For the text-containing cell, return its midpoint in [X, Y] coordinate format. 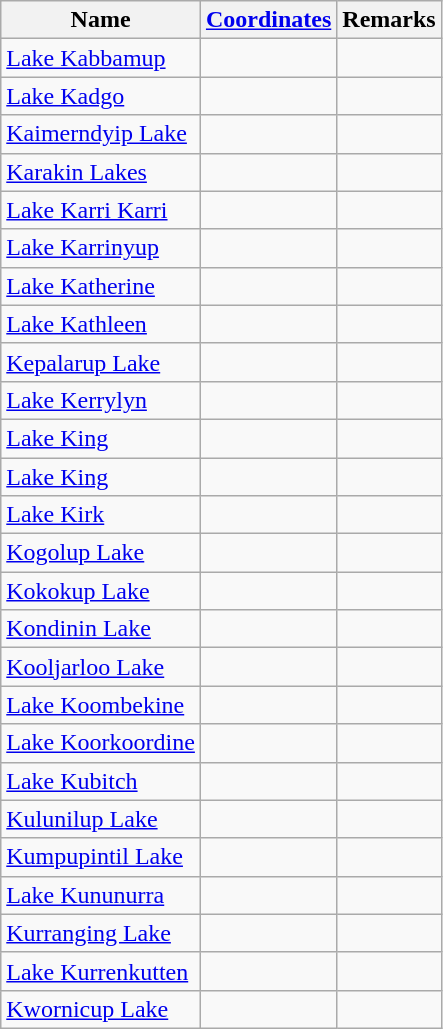
Karakin Lakes [101, 172]
Lake Kubitch [101, 781]
Kokokup Lake [101, 591]
Kepalarup Lake [101, 362]
Lake Koombekine [101, 705]
Lake Kathleen [101, 324]
Kogolup Lake [101, 553]
Lake Kurrenkutten [101, 971]
Coordinates [268, 20]
Kondinin Lake [101, 629]
Name [101, 20]
Lake Koorkoordine [101, 743]
Lake Kadgo [101, 96]
Kurranging Lake [101, 933]
Lake Karrinyup [101, 248]
Kooljarloo Lake [101, 667]
Lake Kununurra [101, 895]
Lake Kabbamup [101, 58]
Kaimerndyip Lake [101, 134]
Remarks [389, 20]
Kwornicup Lake [101, 1009]
Kumpupintil Lake [101, 857]
Lake Katherine [101, 286]
Lake Kerrylyn [101, 400]
Lake Kirk [101, 515]
Kulunilup Lake [101, 819]
Lake Karri Karri [101, 210]
